Find where the given text appears and provide that cell's center as [x, y] coordinate. 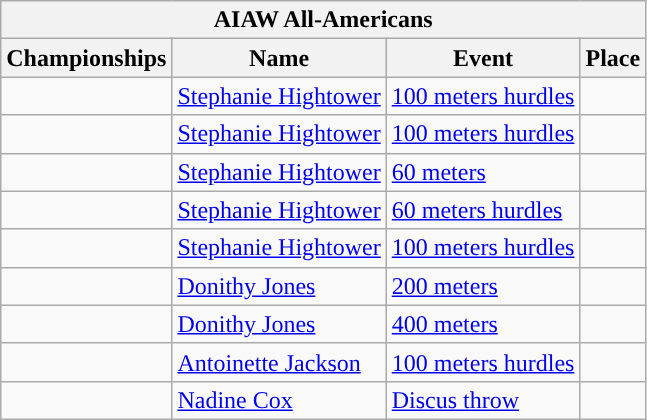
Championships [86, 58]
60 meters hurdles [483, 210]
400 meters [483, 324]
Antoinette Jackson [279, 362]
Discus throw [483, 400]
AIAW All-Americans [324, 20]
60 meters [483, 172]
Name [279, 58]
Nadine Cox [279, 400]
Event [483, 58]
Place [613, 58]
200 meters [483, 286]
